Locate the cell with the specified text and output its (X, Y) center coordinate. 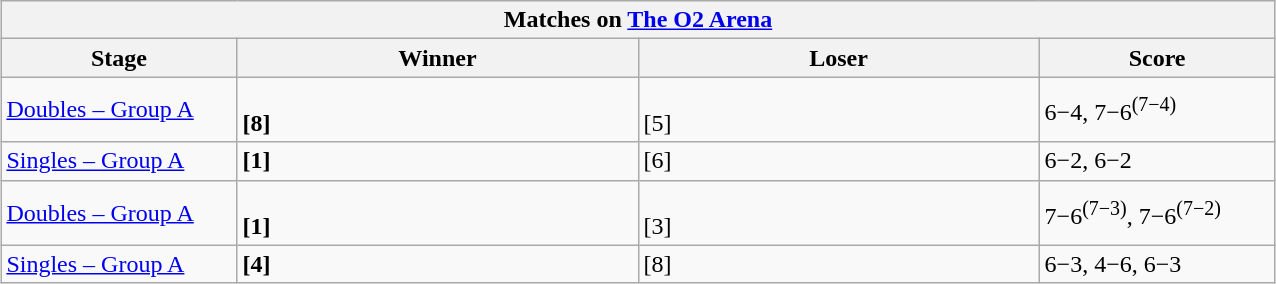
Score (1157, 58)
Matches on The O2 Arena (638, 20)
[5] (838, 110)
Stage (119, 58)
6−3, 4−6, 6−3 (1157, 264)
[3] (838, 212)
Loser (838, 58)
6−4, 7−6(7−4) (1157, 110)
7−6(7−3), 7−6(7−2) (1157, 212)
[6] (838, 161)
6−2, 6−2 (1157, 161)
[4] (438, 264)
Winner (438, 58)
